Return (x, y) of the center of cell containing provided text 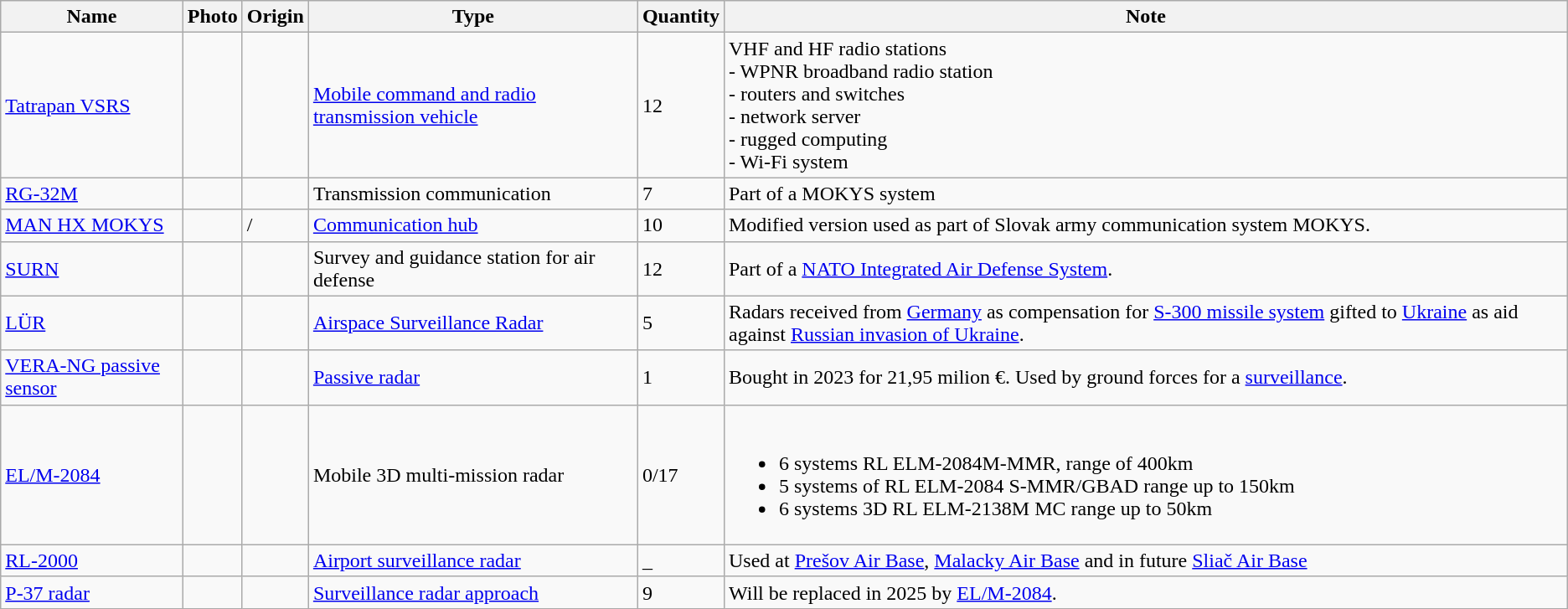
Surveillance radar approach (472, 592)
Airport surveillance radar (472, 560)
Part of a MOKYS system (1146, 194)
6 systems RL ELM-2084M-MMR, range of 400km5 systems of RL ELM-2084 S-MMR/GBAD range up to 150km6 systems 3D RL ELM-2138M MC range up to 50km (1146, 474)
VERA-NG passive sensor (92, 377)
_ (680, 560)
Tatrapan VSRS (92, 106)
/ (275, 225)
Photo (213, 17)
Communication hub (472, 225)
Will be replaced in 2025 by EL/M-2084. (1146, 592)
VHF and HF radio stations- WPNR broadband radio station- routers and switches- network server- rugged computing- Wi-Fi system (1146, 106)
P-37 radar (92, 592)
MAN HX MOKYS (92, 225)
Survey and guidance station for air defense (472, 268)
RL-2000 (92, 560)
9 (680, 592)
Passive radar (472, 377)
Modified version used as part of Slovak army communication system MOKYS. (1146, 225)
RG-32M (92, 194)
Bought in 2023 for 21,95 milion €. Used by ground forces for a surveillance. (1146, 377)
Mobile 3D multi-mission radar (472, 474)
Mobile command and radio transmission vehicle (472, 106)
5 (680, 323)
EL/M-2084 (92, 474)
Type (472, 17)
7 (680, 194)
Used at Prešov Air Base, Malacky Air Base and in future Sliač Air Base (1146, 560)
Origin (275, 17)
Airspace Surveillance Radar (472, 323)
Transmission communication (472, 194)
LÜR (92, 323)
Name (92, 17)
0/17 (680, 474)
Radars received from Germany as compensation for S-300 missile system gifted to Ukraine as aid against Russian invasion of Ukraine. (1146, 323)
SURN (92, 268)
Part of a NATO Integrated Air Defense System. (1146, 268)
Quantity (680, 17)
1 (680, 377)
Note (1146, 17)
10 (680, 225)
